Extract the [X, Y] coordinate from the center of the cell holding the provided text.  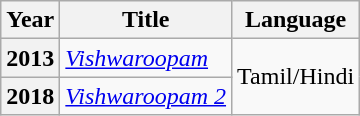
Title [146, 20]
2013 [30, 58]
Tamil/Hindi [296, 77]
Year [30, 20]
Vishwaroopam 2 [146, 96]
Language [296, 20]
Vishwaroopam [146, 58]
2018 [30, 96]
